Provide the [x, y] coordinate of the cell's center where the given text is located.  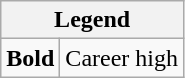
Bold [30, 58]
Legend [92, 20]
Career high [122, 58]
